Provide the (x, y) coordinate of the cell's center where the given text is located.  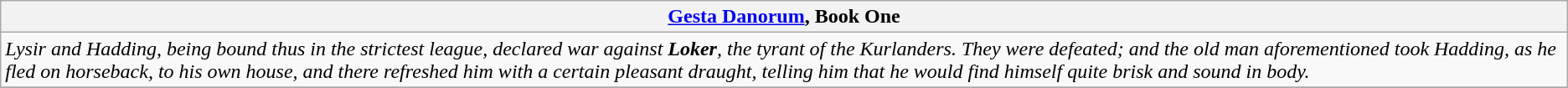
Gesta Danorum, Book One (784, 17)
